Capture the cell that displays the provided text and extract its [x, y] central coordinate. 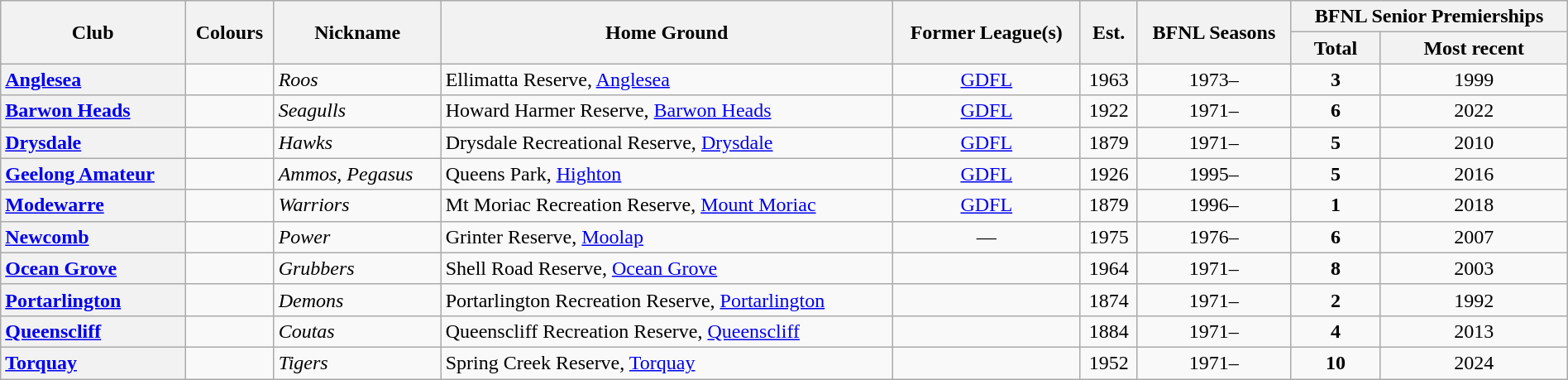
Newcomb [93, 237]
1926 [1108, 174]
Drysdale Recreational Reserve, Drysdale [667, 142]
Hawks [357, 142]
Tigers [357, 363]
2024 [1474, 363]
BFNL Seasons [1214, 32]
Barwon Heads [93, 111]
Most recent [1474, 48]
Colours [230, 32]
— [986, 237]
Grubbers [357, 268]
2010 [1474, 142]
Est. [1108, 32]
2 [1336, 300]
Ocean Grove [93, 268]
Shell Road Reserve, Ocean Grove [667, 268]
Torquay [93, 363]
Queenscliff Recreation Reserve, Queenscliff [667, 331]
Howard Harmer Reserve, Barwon Heads [667, 111]
2013 [1474, 331]
1992 [1474, 300]
BFNL Senior Premierships [1429, 17]
Roos [357, 79]
Ellimatta Reserve, Anglesea [667, 79]
Drysdale [93, 142]
Modewarre [93, 205]
10 [1336, 363]
1963 [1108, 79]
1995– [1214, 174]
2022 [1474, 111]
1999 [1474, 79]
1922 [1108, 111]
2016 [1474, 174]
3 [1336, 79]
Total [1336, 48]
1973– [1214, 79]
Portarlington [93, 300]
Grinter Reserve, Moolap [667, 237]
8 [1336, 268]
Nickname [357, 32]
1884 [1108, 331]
Former League(s) [986, 32]
2018 [1474, 205]
Anglesea [93, 79]
1952 [1108, 363]
Ammos, Pegasus [357, 174]
Power [357, 237]
Coutas [357, 331]
Warriors [357, 205]
Home Ground [667, 32]
Queens Park, Highton [667, 174]
2007 [1474, 237]
1 [1336, 205]
Mt Moriac Recreation Reserve, Mount Moriac [667, 205]
1874 [1108, 300]
1996– [1214, 205]
Spring Creek Reserve, Torquay [667, 363]
4 [1336, 331]
Geelong Amateur [93, 174]
Demons [357, 300]
Club [93, 32]
1976– [1214, 237]
1975 [1108, 237]
Portarlington Recreation Reserve, Portarlington [667, 300]
Queenscliff [93, 331]
2003 [1474, 268]
Seagulls [357, 111]
1964 [1108, 268]
